Locate the cell with the specified text and output its (x, y) center coordinate. 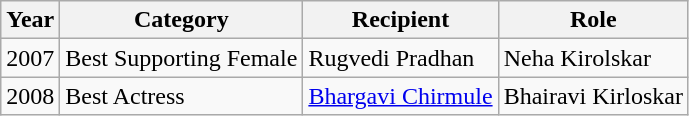
Bhairavi Kirloskar (593, 96)
Rugvedi Pradhan (400, 58)
Neha Kirolskar (593, 58)
Best Supporting Female (182, 58)
Recipient (400, 20)
Bhargavi Chirmule (400, 96)
Best Actress (182, 96)
2008 (30, 96)
Role (593, 20)
Category (182, 20)
2007 (30, 58)
Year (30, 20)
